Capture the cell that displays the provided text and extract its [x, y] central coordinate. 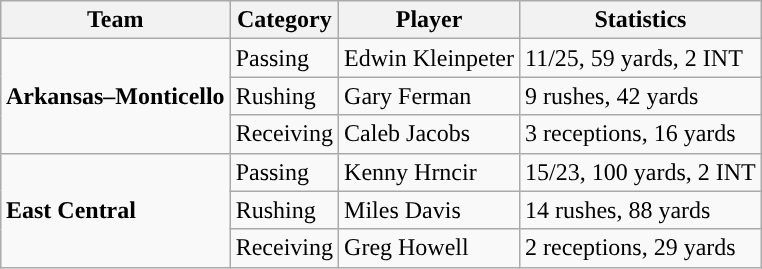
9 rushes, 42 yards [641, 96]
14 rushes, 88 yards [641, 210]
Greg Howell [430, 248]
Edwin Kleinpeter [430, 58]
Arkansas–Monticello [115, 96]
11/25, 59 yards, 2 INT [641, 58]
Statistics [641, 20]
Team [115, 20]
East Central [115, 210]
Kenny Hrncir [430, 172]
Category [284, 20]
Miles Davis [430, 210]
3 receptions, 16 yards [641, 134]
Caleb Jacobs [430, 134]
Gary Ferman [430, 96]
15/23, 100 yards, 2 INT [641, 172]
2 receptions, 29 yards [641, 248]
Player [430, 20]
